Detect which cell encompasses the target text, then output its (x, y) center coordinate. 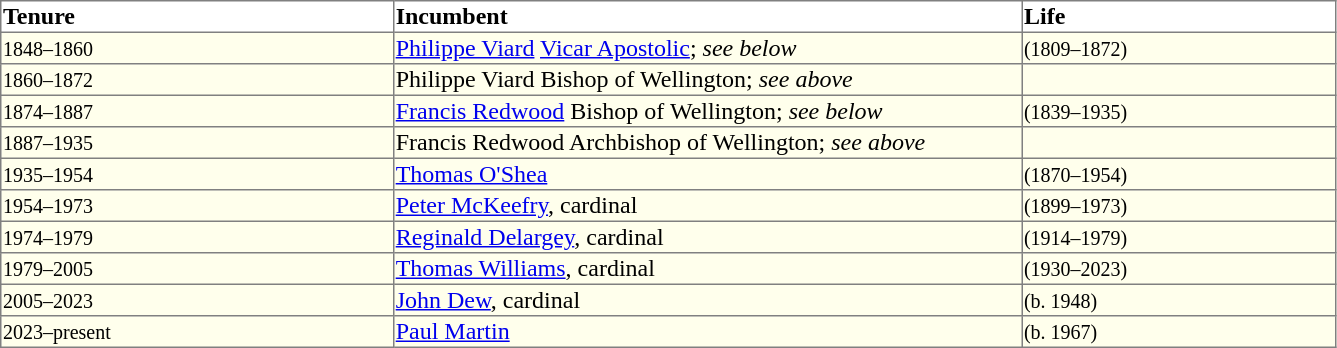
John Dew, cardinal (707, 300)
Philippe Viard Vicar Apostolic; see below (707, 48)
(b. 1967) (1179, 332)
Thomas Williams, cardinal (707, 269)
(b. 1948) (1179, 300)
(1809–1872) (1179, 48)
1848–1860 (198, 48)
1954–1973 (198, 206)
(1930–2023) (1179, 269)
(1839–1935) (1179, 111)
2023–present (198, 332)
(1899–1973) (1179, 206)
Reginald Delargey, cardinal (707, 237)
Francis Redwood Bishop of Wellington; see below (707, 111)
Life (1179, 17)
2005–2023 (198, 300)
Thomas O'Shea (707, 174)
1935–1954 (198, 174)
1979–2005 (198, 269)
1974–1979 (198, 237)
1860–1872 (198, 80)
Francis Redwood Archbishop of Wellington; see above (707, 143)
Philippe Viard Bishop of Wellington; see above (707, 80)
Incumbent (707, 17)
Tenure (198, 17)
Paul Martin (707, 332)
(1870–1954) (1179, 174)
Peter McKeefry, cardinal (707, 206)
1887–1935 (198, 143)
(1914–1979) (1179, 237)
1874–1887 (198, 111)
